Search for the cell housing the specified text and yield its (x, y) center coordinate. 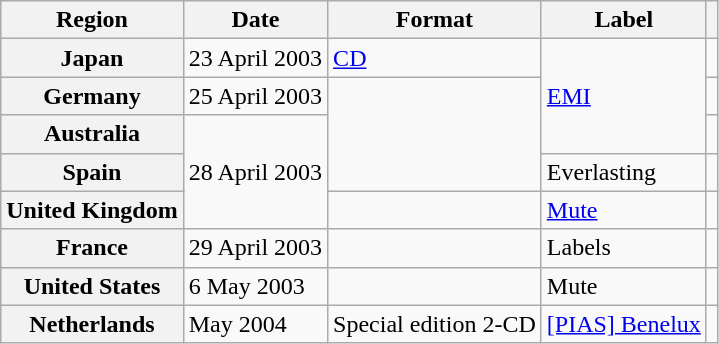
23 April 2003 (255, 58)
Labels (624, 248)
[PIAS] Benelux (624, 324)
Everlasting (624, 172)
Japan (92, 58)
29 April 2003 (255, 248)
United States (92, 286)
Spain (92, 172)
Format (435, 20)
United Kingdom (92, 210)
Australia (92, 134)
25 April 2003 (255, 96)
Date (255, 20)
France (92, 248)
EMI (624, 96)
Germany (92, 96)
Label (624, 20)
CD (435, 58)
May 2004 (255, 324)
Region (92, 20)
6 May 2003 (255, 286)
28 April 2003 (255, 172)
Special edition 2-CD (435, 324)
Netherlands (92, 324)
